Return [X, Y] of the center of cell containing provided text 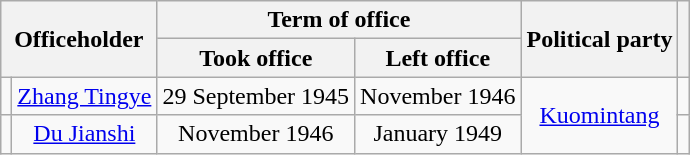
Left office [438, 58]
Political party [600, 39]
January 1949 [438, 134]
Officeholder [79, 39]
Kuomintang [600, 115]
Du Jianshi [84, 134]
Term of office [339, 20]
Took office [256, 58]
29 September 1945 [256, 96]
Zhang Tingye [84, 96]
